Find where the given text appears and provide that cell's center as [X, Y] coordinate. 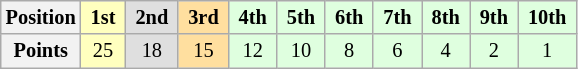
Position [41, 17]
1st [104, 17]
4th [253, 17]
25 [104, 51]
8th [446, 17]
9th [494, 17]
2nd [152, 17]
8 [349, 51]
5th [301, 17]
6th [349, 17]
6 [397, 51]
15 [203, 51]
18 [152, 51]
Points [41, 51]
10th [547, 17]
3rd [203, 17]
10 [301, 51]
1 [547, 51]
2 [494, 51]
12 [253, 51]
4 [446, 51]
7th [397, 17]
